Find where the given text appears and provide that cell's center as [X, Y] coordinate. 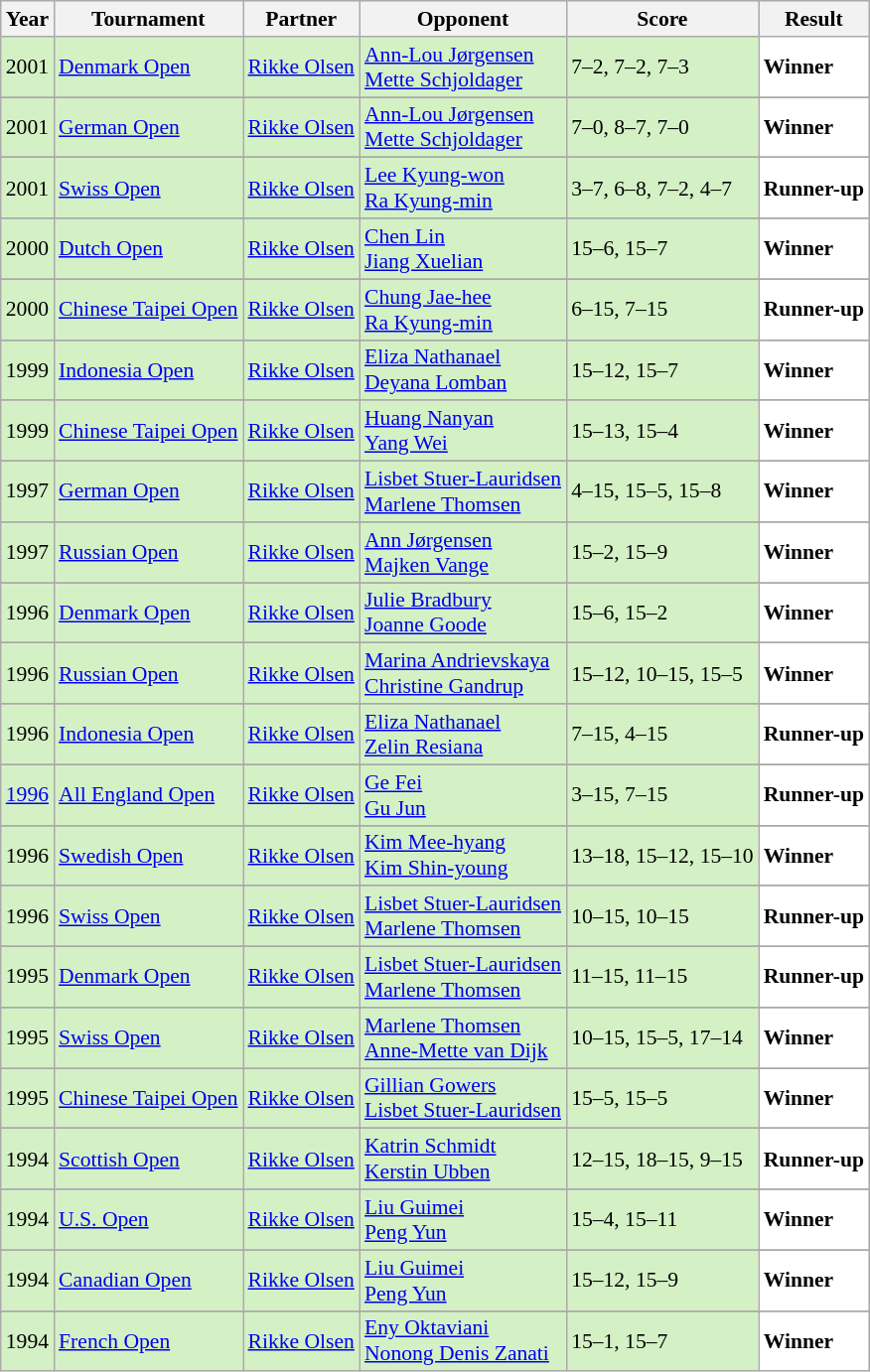
Eliza Nathanael Deyana Lomban [463, 369]
Year [28, 19]
Ann Jørgensen Majken Vange [463, 552]
Eny Oktaviani Nonong Denis Zanati [463, 1340]
10–15, 10–15 [662, 917]
15–6, 15–7 [662, 248]
Swedish Open [148, 856]
Lee Kyung-won Ra Kyung-min [463, 189]
15–13, 15–4 [662, 431]
4–15, 15–5, 15–8 [662, 492]
Scottish Open [148, 1160]
French Open [148, 1340]
7–2, 7–2, 7–3 [662, 68]
Dutch Open [148, 248]
3–15, 7–15 [662, 794]
15–5, 15–5 [662, 1098]
7–15, 4–15 [662, 735]
All England Open [148, 794]
Marlene Thomsen Anne-Mette van Dijk [463, 1038]
Julie Bradbury Joanne Goode [463, 614]
Kim Mee-hyang Kim Shin-young [463, 856]
Partner [300, 19]
Eliza Nathanael Zelin Resiana [463, 735]
11–15, 11–15 [662, 977]
Tournament [148, 19]
15–4, 15–11 [662, 1219]
15–12, 15–9 [662, 1281]
6–15, 7–15 [662, 310]
15–2, 15–9 [662, 552]
Opponent [463, 19]
15–6, 15–2 [662, 614]
Result [814, 19]
13–18, 15–12, 15–10 [662, 856]
Huang Nanyan Yang Wei [463, 431]
7–0, 8–7, 7–0 [662, 127]
Chen Lin Jiang Xuelian [463, 248]
Katrin Schmidt Kerstin Ubben [463, 1160]
15–12, 10–15, 15–5 [662, 673]
Canadian Open [148, 1281]
12–15, 18–15, 9–15 [662, 1160]
15–12, 15–7 [662, 369]
10–15, 15–5, 17–14 [662, 1038]
Marina Andrievskaya Christine Gandrup [463, 673]
15–1, 15–7 [662, 1340]
Score [662, 19]
Gillian Gowers Lisbet Stuer-Lauridsen [463, 1098]
Chung Jae-hee Ra Kyung-min [463, 310]
U.S. Open [148, 1219]
3–7, 6–8, 7–2, 4–7 [662, 189]
Ge Fei Gu Jun [463, 794]
